Return the (x, y) coordinate for the center point of the cell that contains the specified text.  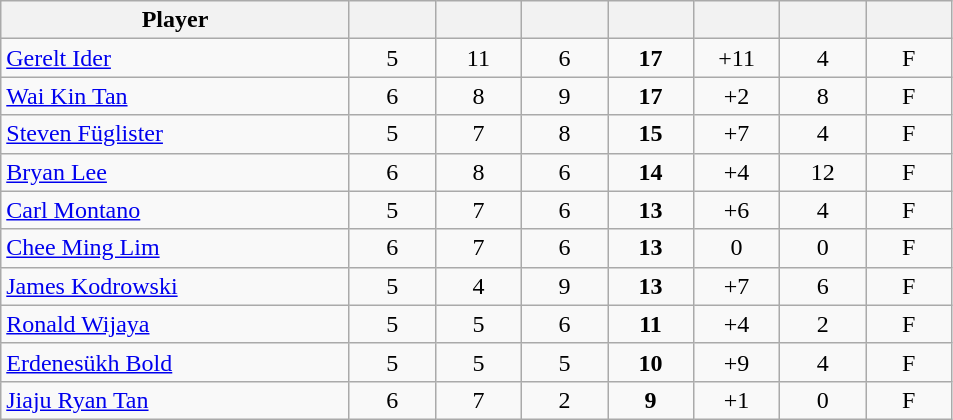
+6 (737, 210)
Gerelt Ider (176, 58)
15 (651, 134)
14 (651, 172)
Ronald Wijaya (176, 324)
+9 (737, 362)
10 (651, 362)
Bryan Lee (176, 172)
Chee Ming Lim (176, 248)
James Kodrowski (176, 286)
Erdenesükh Bold (176, 362)
Carl Montano (176, 210)
12 (823, 172)
Player (176, 20)
+11 (737, 58)
Wai Kin Tan (176, 96)
Steven Füglister (176, 134)
+1 (737, 400)
+2 (737, 96)
Jiaju Ryan Tan (176, 400)
